For the text-containing cell, return its midpoint in (x, y) coordinate format. 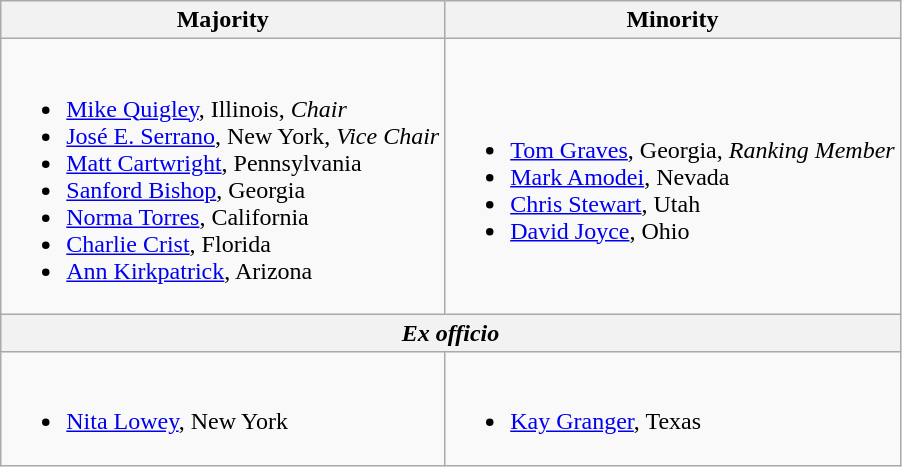
Majority (223, 20)
Ex officio (450, 333)
Tom Graves, Georgia, Ranking MemberMark Amodei, NevadaChris Stewart, UtahDavid Joyce, Ohio (673, 176)
Minority (673, 20)
Nita Lowey, New York (223, 408)
Kay Granger, Texas (673, 408)
